Capture the cell that displays the provided text and extract its (x, y) central coordinate. 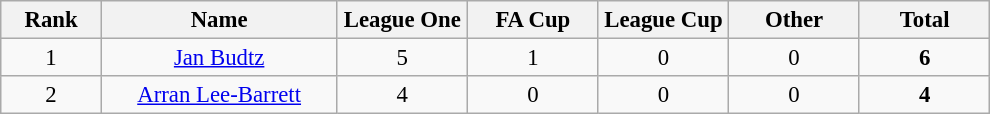
League One (402, 20)
Total (924, 20)
6 (924, 58)
League Cup (664, 20)
Jan Budtz (219, 58)
Name (219, 20)
Arran Lee-Barrett (219, 95)
2 (52, 95)
5 (402, 58)
Other (794, 20)
FA Cup (534, 20)
Rank (52, 20)
